Capture the cell that displays the provided text and extract its [X, Y] central coordinate. 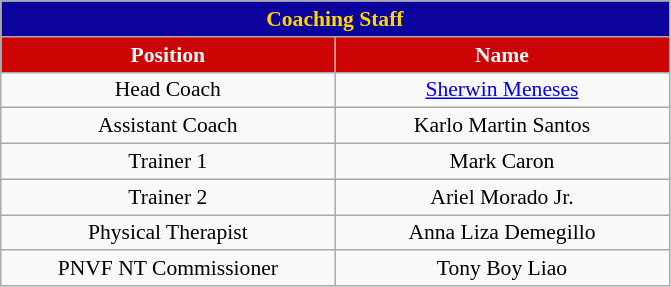
Tony Boy Liao [502, 269]
Sherwin Meneses [502, 90]
PNVF NT Commissioner [168, 269]
Karlo Martin Santos [502, 126]
Physical Therapist [168, 233]
Head Coach [168, 90]
Name [502, 55]
Ariel Morado Jr. [502, 197]
Assistant Coach [168, 126]
Position [168, 55]
Coaching Staff [335, 19]
Trainer 1 [168, 162]
Mark Caron [502, 162]
Anna Liza Demegillo [502, 233]
Trainer 2 [168, 197]
